Extract the [x, y] coordinate from the center of the cell holding the provided text.  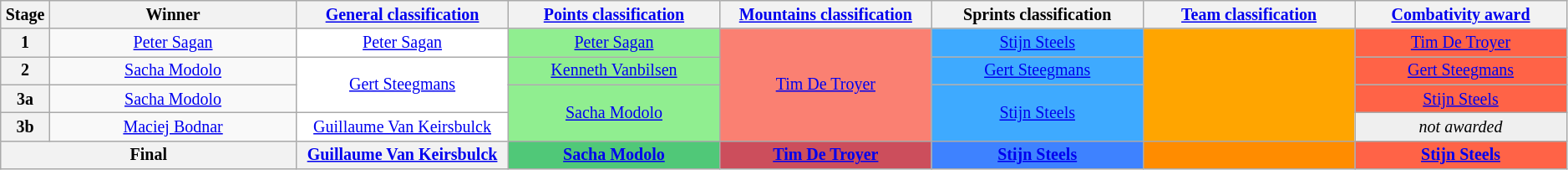
Team classification [1248, 15]
General classification [403, 15]
Winner [173, 15]
Kenneth Vanbilsen [613, 70]
Points classification [613, 15]
2 [25, 70]
Mountains classification [825, 15]
Sprints classification [1038, 15]
not awarded [1460, 127]
Final [149, 154]
1 [25, 44]
Maciej Bodnar [173, 127]
Combativity award [1460, 15]
3b [25, 127]
Stage [25, 15]
3a [25, 99]
